Find where the given text appears and provide that cell's center as [X, Y] coordinate. 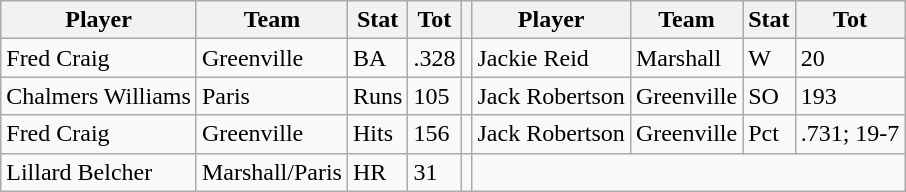
.328 [434, 58]
Jackie Reid [551, 58]
Marshall/Paris [272, 172]
Hits [377, 134]
HR [377, 172]
156 [434, 134]
105 [434, 96]
Pct [769, 134]
Paris [272, 96]
BA [377, 58]
SO [769, 96]
W [769, 58]
Runs [377, 96]
Marshall [686, 58]
193 [850, 96]
Lillard Belcher [99, 172]
20 [850, 58]
31 [434, 172]
.731; 19-7 [850, 134]
Chalmers Williams [99, 96]
